Determine the [X, Y] coordinate at the center of the cell enclosing the given text.  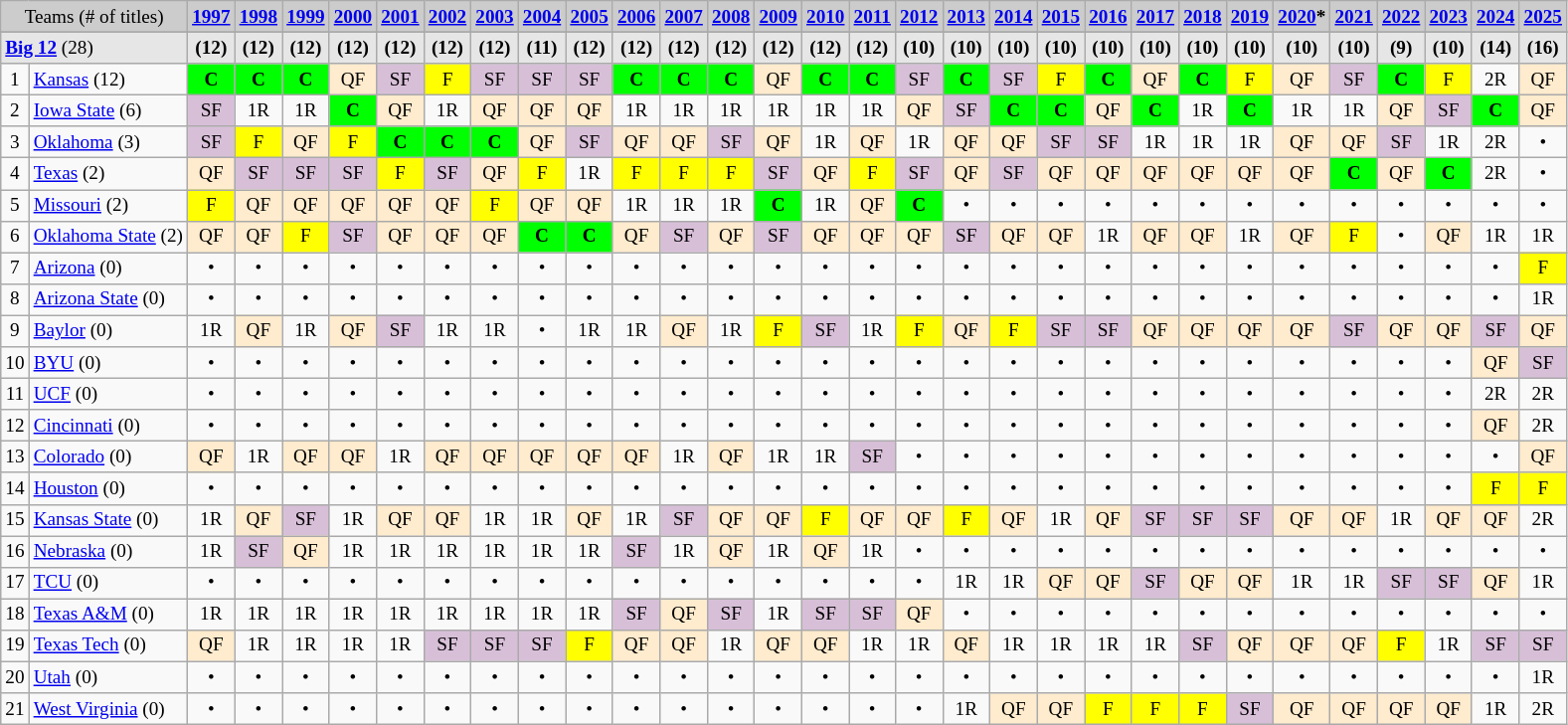
2025 [1543, 17]
2000 [353, 17]
1998 [259, 17]
2017 [1155, 17]
6 [15, 237]
2013 [966, 17]
2022 [1401, 17]
(16) [1543, 48]
Teams (# of titles) [94, 17]
Arizona State (0) [107, 299]
17 [15, 583]
21 [15, 709]
20 [15, 677]
Kansas State (0) [107, 520]
2021 [1354, 17]
2015 [1061, 17]
7 [15, 269]
18 [15, 615]
2019 [1250, 17]
5 [15, 205]
2014 [1014, 17]
Iowa State (6) [107, 110]
14 [15, 488]
Arizona (0) [107, 269]
16 [15, 551]
2012 [919, 17]
(9) [1401, 48]
2011 [872, 17]
2004 [542, 17]
2007 [684, 17]
TCU (0) [107, 583]
13 [15, 457]
2010 [825, 17]
(14) [1495, 48]
Colorado (0) [107, 457]
UCF (0) [107, 394]
Kansas (12) [107, 80]
2001 [401, 17]
3 [15, 142]
12 [15, 426]
Missouri (2) [107, 205]
Texas A&M (0) [107, 615]
2005 [590, 17]
15 [15, 520]
1 [15, 80]
2 [15, 110]
(11) [542, 48]
2003 [495, 17]
1999 [306, 17]
2024 [1495, 17]
1997 [212, 17]
2020* [1303, 17]
10 [15, 363]
Oklahoma State (2) [107, 237]
BYU (0) [107, 363]
2008 [731, 17]
Cincinnati (0) [107, 426]
2018 [1203, 17]
Utah (0) [107, 677]
West Virginia (0) [107, 709]
Nebraska (0) [107, 551]
2016 [1109, 17]
Houston (0) [107, 488]
Big 12 (28) [94, 48]
4 [15, 174]
Texas (2) [107, 174]
2006 [636, 17]
2023 [1449, 17]
8 [15, 299]
Baylor (0) [107, 331]
Oklahoma (3) [107, 142]
2002 [447, 17]
11 [15, 394]
Texas Tech (0) [107, 645]
9 [15, 331]
19 [15, 645]
2009 [779, 17]
